Search for the cell housing the specified text and yield its (X, Y) center coordinate. 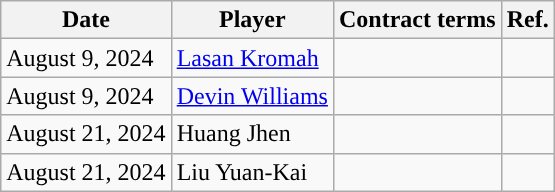
Player (252, 20)
Devin Williams (252, 96)
Lasan Kromah (252, 58)
Huang Jhen (252, 134)
Liu Yuan-Kai (252, 172)
Contract terms (417, 20)
Date (86, 20)
Ref. (528, 20)
